From the cell containing the given text, extract its center point as (X, Y) coordinate. 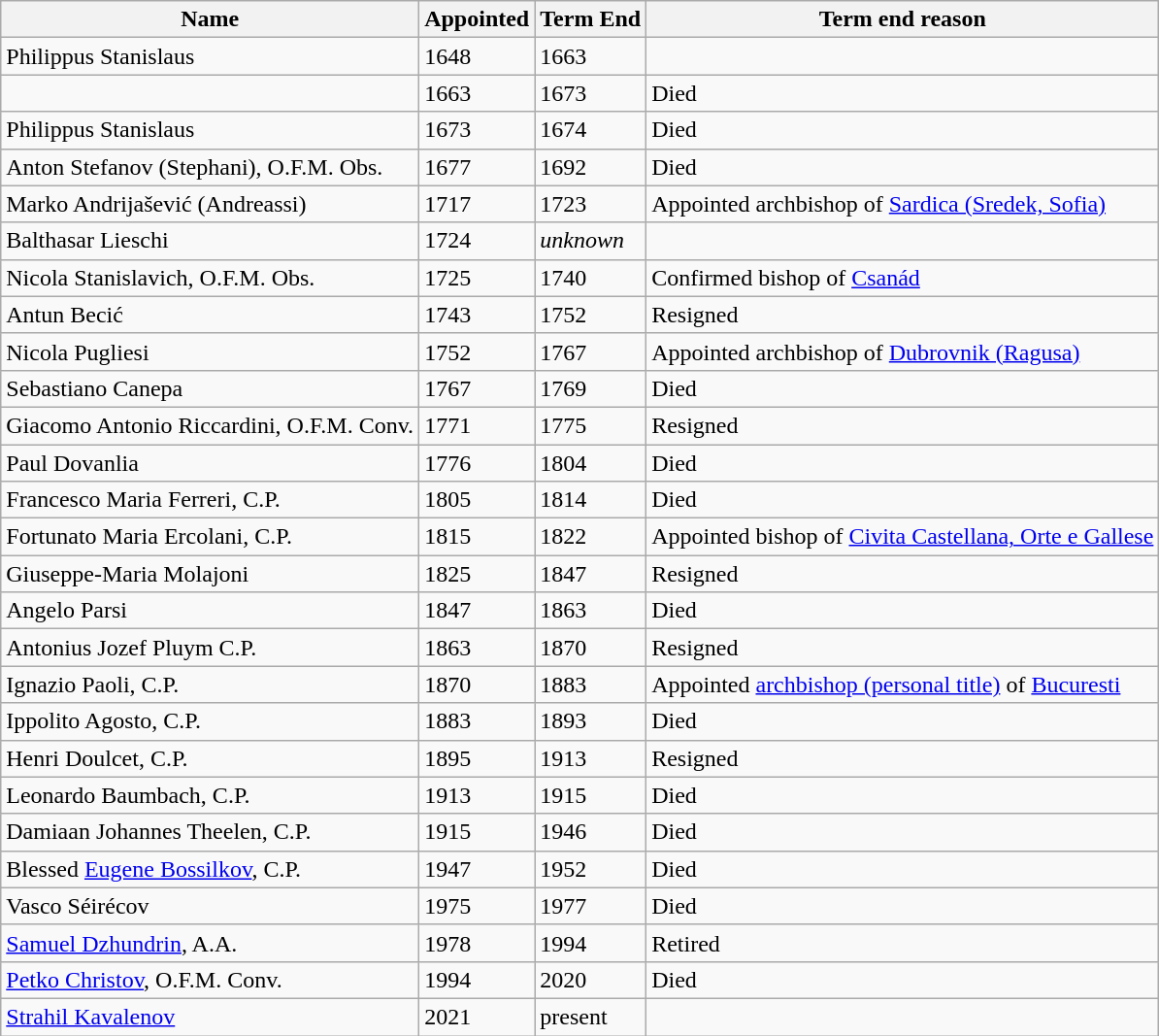
1677 (478, 167)
1814 (590, 500)
1805 (478, 500)
Sebastiano Canepa (210, 388)
1648 (478, 56)
1776 (478, 463)
1740 (590, 278)
1769 (590, 388)
Fortunato Maria Ercolani, C.P. (210, 537)
Term End (590, 19)
1771 (478, 425)
unknown (590, 241)
Strahil Kavalenov (210, 1017)
1975 (478, 906)
Appointed archbishop of Dubrovnik (Ragusa) (903, 351)
Ignazio Paoli, C.P. (210, 685)
1825 (478, 574)
Antun Becić (210, 315)
Vasco Séirécov (210, 906)
1743 (478, 315)
Damiaan Johannes Theelen, C.P. (210, 832)
1946 (590, 832)
Appointed archbishop (personal title) of Bucuresti (903, 685)
Francesco Maria Ferreri, C.P. (210, 500)
present (590, 1017)
1692 (590, 167)
1947 (478, 869)
1815 (478, 537)
1717 (478, 204)
Angelo Parsi (210, 611)
Appointed (478, 19)
Antonius Jozef Pluym C.P. (210, 648)
Retired (903, 943)
Giuseppe-Maria Molajoni (210, 574)
1952 (590, 869)
1804 (590, 463)
Appointed archbishop of Sardica (Sredek, Sofia) (903, 204)
1893 (590, 721)
Marko Andrijašević (Andreassi) (210, 204)
Blessed Eugene Bossilkov, C.P. (210, 869)
Paul Dovanlia (210, 463)
1978 (478, 943)
Ippolito Agosto, C.P. (210, 721)
Leonardo Baumbach, C.P. (210, 795)
Confirmed bishop of Csanád (903, 278)
Henri Doulcet, C.P. (210, 758)
1775 (590, 425)
Name (210, 19)
Samuel Dzhundrin, A.A. (210, 943)
1977 (590, 906)
1895 (478, 758)
Giacomo Antonio Riccardini, O.F.M. Conv. (210, 425)
1674 (590, 130)
Balthasar Lieschi (210, 241)
1822 (590, 537)
Nicola Stanislavich, O.F.M. Obs. (210, 278)
1724 (478, 241)
Appointed bishop of Civita Castellana, Orte e Gallese (903, 537)
2021 (478, 1017)
Term end reason (903, 19)
Anton Stefanov (Stephani), O.F.M. Obs. (210, 167)
1725 (478, 278)
2020 (590, 980)
Petko Christov, O.F.M. Conv. (210, 980)
1723 (590, 204)
Nicola Pugliesi (210, 351)
